Scan for the cell matching the given text and deliver its (X, Y) coordinate at center. 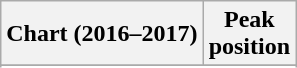
Chart (2016–2017) (102, 34)
Peak position (249, 34)
